Extract the (X, Y) coordinate from the center of the cell holding the provided text.  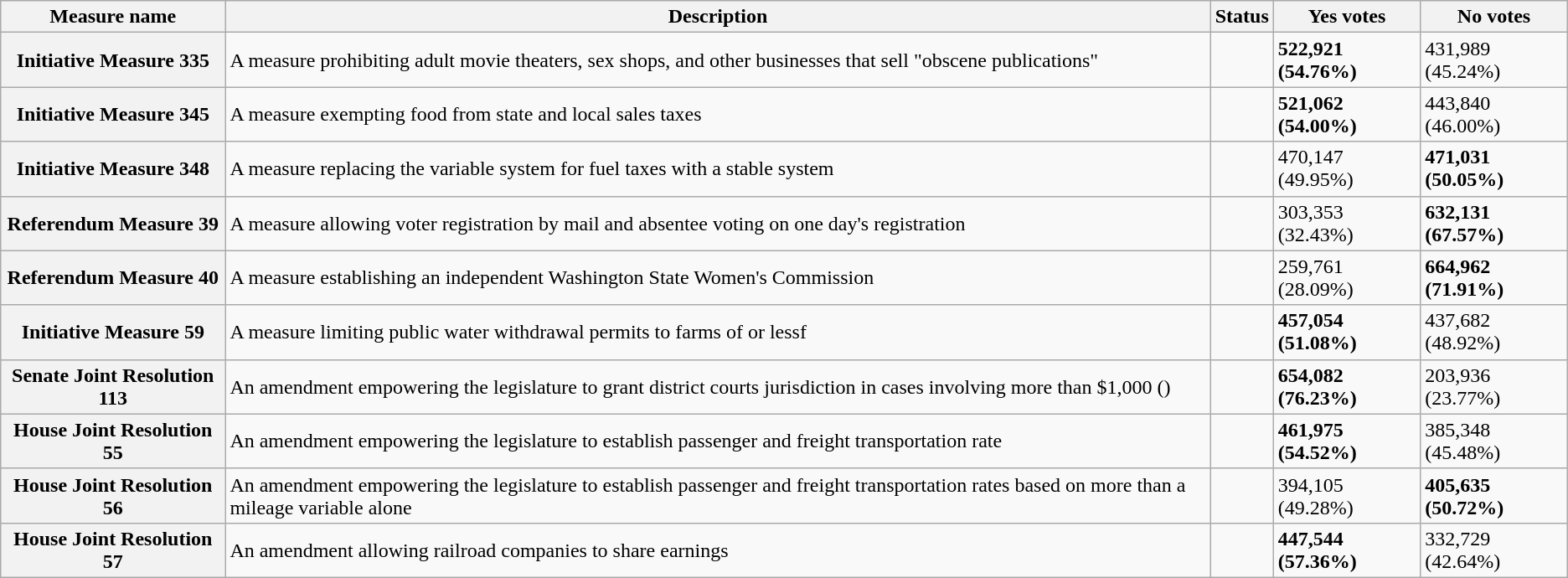
Initiative Measure 59 (113, 332)
Referendum Measure 39 (113, 223)
Initiative Measure 345 (113, 114)
521,062 (54.00%) (1347, 114)
No votes (1494, 17)
394,105 (49.28%) (1347, 496)
A measure exempting food from state and local sales taxes (718, 114)
431,989 (45.24%) (1494, 60)
House Joint Resolution 56 (113, 496)
An amendment empowering the legislature to grant district courts jurisdiction in cases involving more than $1,000 () (718, 387)
Referendum Measure 40 (113, 278)
461,975 (54.52%) (1347, 441)
Description (718, 17)
A measure replacing the variable system for fuel taxes with a stable system (718, 169)
A measure limiting public water withdrawal permits to farms of or lessf (718, 332)
A measure prohibiting adult movie theaters, sex shops, and other businesses that sell "obscene publications" (718, 60)
332,729 (42.64%) (1494, 550)
Senate Joint Resolution 113 (113, 387)
522,921 (54.76%) (1347, 60)
Initiative Measure 335 (113, 60)
Status (1241, 17)
443,840 (46.00%) (1494, 114)
House Joint Resolution 57 (113, 550)
An amendment empowering the legislature to establish passenger and freight transportation rates based on more than a mileage variable alone (718, 496)
A measure allowing voter registration by mail and absentee voting on one day's registration (718, 223)
664,962 (71.91%) (1494, 278)
259,761 (28.09%) (1347, 278)
An amendment empowering the legislature to establish passenger and freight transportation rate (718, 441)
457,054 (51.08%) (1347, 332)
447,544 (57.36%) (1347, 550)
Yes votes (1347, 17)
House Joint Resolution 55 (113, 441)
470,147 (49.95%) (1347, 169)
632,131 (67.57%) (1494, 223)
Initiative Measure 348 (113, 169)
471,031 (50.05%) (1494, 169)
405,635 (50.72%) (1494, 496)
An amendment allowing railroad companies to share earnings (718, 550)
203,936 (23.77%) (1494, 387)
437,682 (48.92%) (1494, 332)
Measure name (113, 17)
385,348 (45.48%) (1494, 441)
654,082 (76.23%) (1347, 387)
303,353 (32.43%) (1347, 223)
A measure establishing an independent Washington State Women's Commission (718, 278)
